Extract the (X, Y) coordinate from the center of the cell holding the provided text.  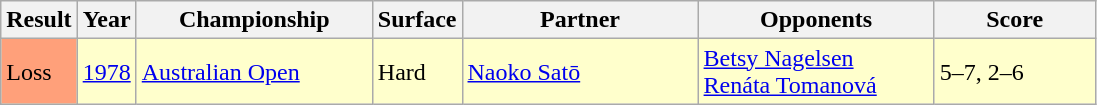
Naoko Satō (580, 72)
Betsy Nagelsen Renáta Tomanová (816, 72)
Australian Open (254, 72)
Year (106, 20)
Surface (417, 20)
1978 (106, 72)
Championship (254, 20)
Score (1014, 20)
5–7, 2–6 (1014, 72)
Result (39, 20)
Hard (417, 72)
Partner (580, 20)
Loss (39, 72)
Opponents (816, 20)
